Determine the (x, y) coordinate at the center of the cell enclosing the given text.  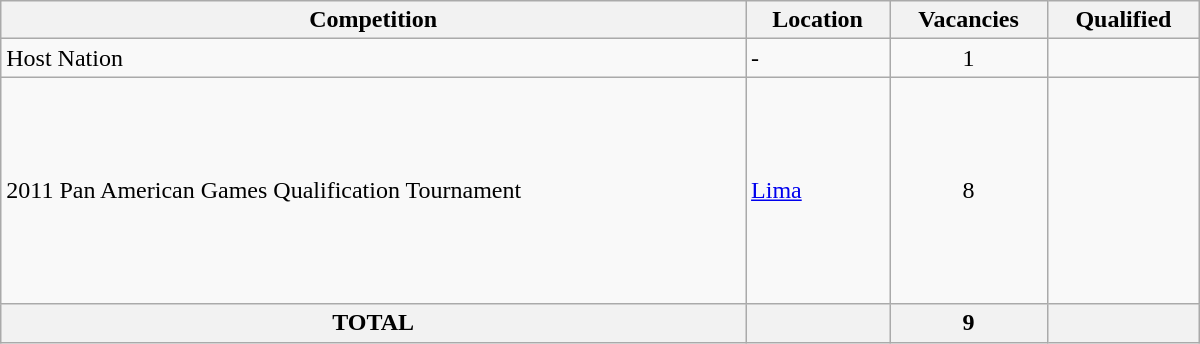
8 (969, 190)
2011 Pan American Games Qualification Tournament (374, 190)
Competition (374, 20)
- (818, 58)
Lima (818, 190)
9 (969, 323)
Host Nation (374, 58)
TOTAL (374, 323)
Vacancies (969, 20)
Qualified (1124, 20)
Location (818, 20)
1 (969, 58)
